Return the [X, Y] coordinate for the center point of the cell that contains the specified text.  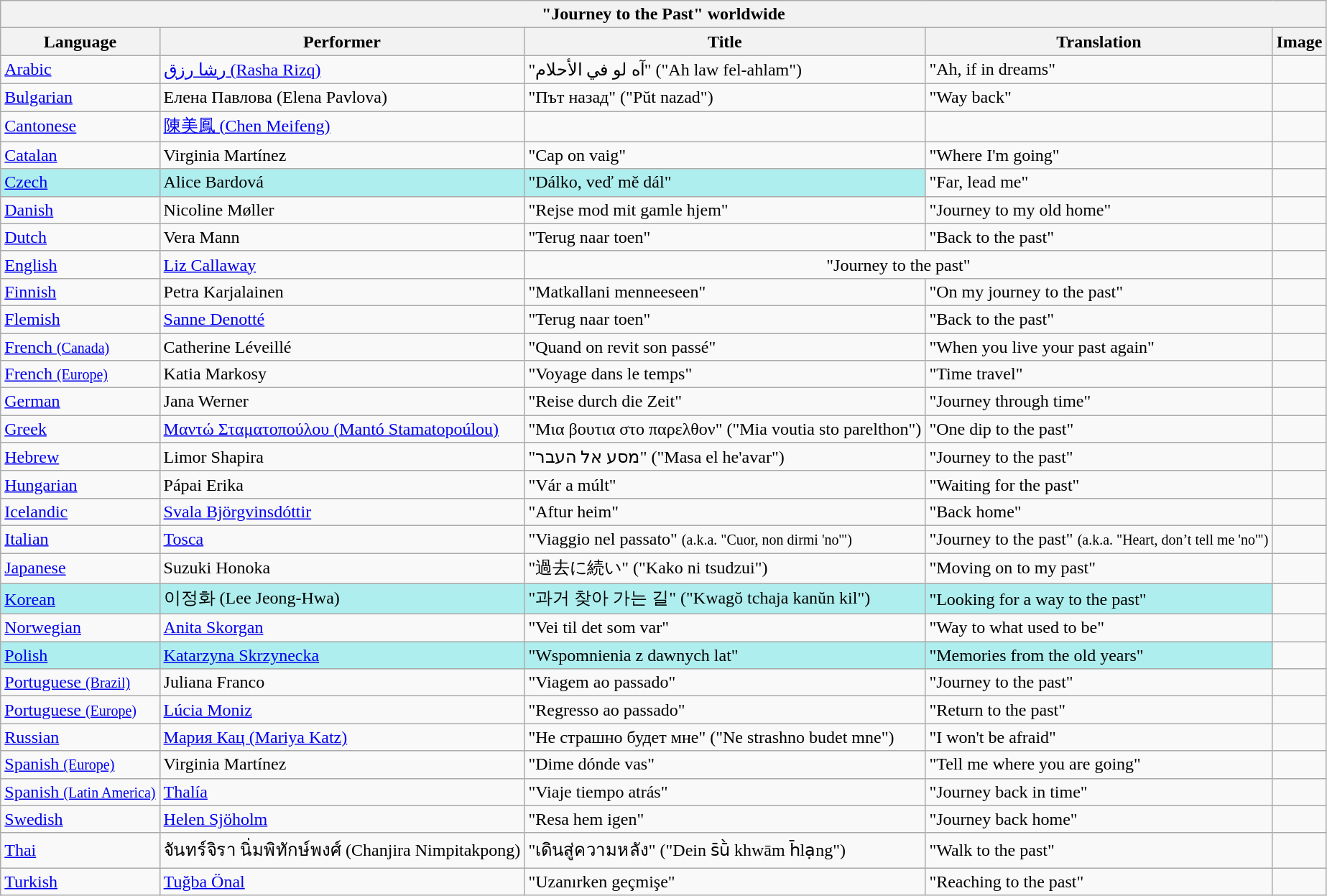
"Regresso ao passado" [725, 710]
"Viagem ao passado" [725, 683]
"Dálko, veď mě dál" [725, 183]
"Journey back in time" [1099, 792]
Czech [80, 183]
"Resa hem igen" [725, 819]
จันทร์จิรา นิ่มพิทักษ์พงศ์ (Chanjira Nimpitakpong) [342, 851]
"מסע אל העבר" ("Masa el he'avar") [725, 457]
Portuguese (Europe) [80, 710]
Liz Callaway [342, 264]
Translation [1099, 42]
Korean [80, 599]
Spanish (Europe) [80, 765]
"Viaggio nel passato" (a.k.a. "Cuor, non dirmi 'no'") [725, 539]
"Quand on revit son passé" [725, 347]
"Way to what used to be" [1099, 628]
Juliana Franco [342, 683]
Finnish [80, 292]
Greek [80, 429]
"Way back" [1099, 97]
Japanese [80, 569]
"Journey to my old home" [1099, 210]
Thalía [342, 792]
이정화 (Lee Jeong-Hwa) [342, 599]
Polish [80, 655]
"Dime dónde vas" [725, 765]
Russian [80, 737]
"Memories from the old years" [1099, 655]
"On my journey to the past" [1099, 292]
Jana Werner [342, 402]
رشا رزق (Rasha Rizq) [342, 70]
"과거 찾아 가는 길" ("Kwagŏ tchaja kanŭn kil") [725, 599]
Suzuki Honoka [342, 569]
Petra Karjalainen [342, 292]
"Matkallani menneeseen" [725, 292]
English [80, 264]
Sanne Denotté [342, 319]
Italian [80, 539]
Catalan [80, 155]
Мария Кац (Mariya Katz) [342, 737]
Title [725, 42]
Μαντώ Σταματοπούλου (Mantó Stamatopoúlou) [342, 429]
陳美鳳 (Chen Meifeng) [342, 126]
"Aftur heim" [725, 512]
Image [1299, 42]
"Journey back home" [1099, 819]
"Cap on vaig" [725, 155]
"I won't be afraid" [1099, 737]
Icelandic [80, 512]
"Journey to the past" (a.k.a. "Heart, don’t tell me 'no'") [1099, 539]
Hebrew [80, 457]
Nicoline Møller [342, 210]
"Път назад" ("Pŭt nazad") [725, 97]
"Voyage dans le temps" [725, 374]
"Wspomnienia z dawnych lat" [725, 655]
German [80, 402]
"Back home" [1099, 512]
Vera Mann [342, 237]
"Walk to the past" [1099, 851]
Svala Björgvinsdóttir [342, 512]
Language [80, 42]
"Vei til det som var" [725, 628]
Tuğba Önal [342, 882]
"Μια βουτια στο παρελθον" ("Mia voutia sto parelthon") [725, 429]
"Reise durch die Zeit" [725, 402]
"Viaje tiempo atrás" [725, 792]
Cantonese [80, 126]
Portuguese (Brazil) [80, 683]
Bulgarian [80, 97]
"Looking for a way to the past" [1099, 599]
Turkish [80, 882]
Hungarian [80, 484]
French (Europe) [80, 374]
Performer [342, 42]
Tosca [342, 539]
Spanish (Latin America) [80, 792]
"Waiting for the past" [1099, 484]
Danish [80, 210]
Arabic [80, 70]
Norwegian [80, 628]
Pápai Erika [342, 484]
Thai [80, 851]
Katarzyna Skrzynecka [342, 655]
"Far, lead me" [1099, 183]
French (Canada) [80, 347]
"Tell me where you are going" [1099, 765]
Catherine Léveillé [342, 347]
Limor Shapira [342, 457]
"آه لو في الأحلام" ("Ah law fel-ahlam") [725, 70]
"Moving on to my past" [1099, 569]
"Ah, if in dreams" [1099, 70]
"Where I'm going" [1099, 155]
"Reaching to the past" [1099, 882]
Helen Sjöholm [342, 819]
"When you live your past again" [1099, 347]
Dutch [80, 237]
Swedish [80, 819]
Alice Bardová [342, 183]
"Rejse mod mit gamle hjem" [725, 210]
"Не страшно будет мне" ("Ne strashno budet mne") [725, 737]
"Time travel" [1099, 374]
"Return to the past" [1099, 710]
Lúcia Moniz [342, 710]
Елена Павлова (Elena Pavlova) [342, 97]
"Journey through time" [1099, 402]
Flemish [80, 319]
"เดินสู่ความหลัง" ("Dein s̄ū̀ khwām h̄lạng") [725, 851]
Anita Skorgan [342, 628]
Katia Markosy [342, 374]
"Uzanırken geçmişe" [725, 882]
"Journey to the Past" worldwide [664, 14]
"Vár a múlt" [725, 484]
"過去に続い" ("Kako ni tsudzui") [725, 569]
"One dip to the past" [1099, 429]
